Identify which cell holds the provided text, then report its [X, Y] central coordinate. 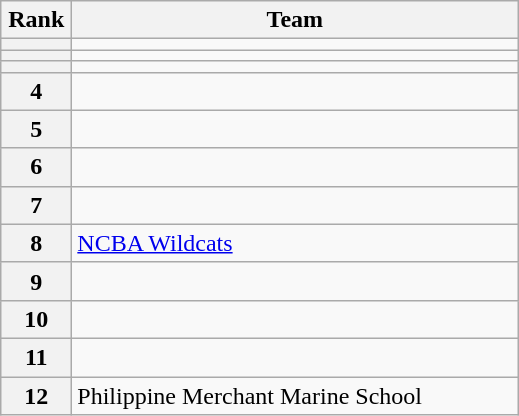
11 [36, 357]
Team [295, 20]
4 [36, 91]
6 [36, 167]
10 [36, 319]
12 [36, 395]
8 [36, 243]
7 [36, 205]
NCBA Wildcats [295, 243]
9 [36, 281]
5 [36, 129]
Philippine Merchant Marine School [295, 395]
Rank [36, 20]
